Detect which cell encompasses the target text, then output its (X, Y) center coordinate. 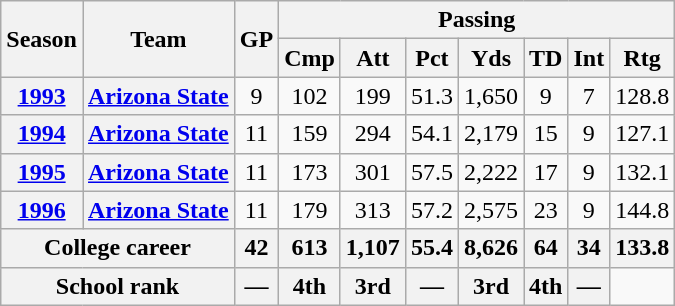
Att (372, 58)
1994 (42, 134)
Pct (432, 58)
313 (372, 210)
173 (310, 172)
15 (546, 134)
64 (546, 248)
School rank (118, 286)
301 (372, 172)
1993 (42, 96)
Passing (477, 20)
133.8 (642, 248)
GP (256, 39)
1996 (42, 210)
1,650 (490, 96)
132.1 (642, 172)
179 (310, 210)
1995 (42, 172)
1,107 (372, 248)
7 (589, 96)
128.8 (642, 96)
2,575 (490, 210)
55.4 (432, 248)
23 (546, 210)
Cmp (310, 58)
8,626 (490, 248)
102 (310, 96)
Rtg (642, 58)
613 (310, 248)
Season (42, 39)
42 (256, 248)
TD (546, 58)
34 (589, 248)
2,179 (490, 134)
54.1 (432, 134)
51.3 (432, 96)
Int (589, 58)
17 (546, 172)
159 (310, 134)
College career (118, 248)
2,222 (490, 172)
57.5 (432, 172)
199 (372, 96)
57.2 (432, 210)
Yds (490, 58)
Team (158, 39)
294 (372, 134)
144.8 (642, 210)
127.1 (642, 134)
